Output the [X, Y] coordinate of the center of the cell containing the given text.  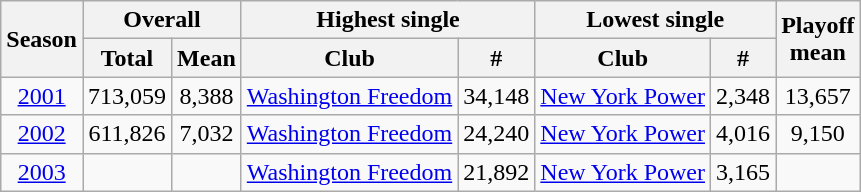
7,032 [207, 134]
3,165 [744, 172]
2001 [42, 96]
13,657 [818, 96]
Overall [162, 20]
4,016 [744, 134]
Season [42, 39]
9,150 [818, 134]
34,148 [496, 96]
2002 [42, 134]
Playoff mean [818, 39]
611,826 [126, 134]
Mean [207, 58]
713,059 [126, 96]
Highest single [388, 20]
2003 [42, 172]
21,892 [496, 172]
24,240 [496, 134]
Total [126, 58]
8,388 [207, 96]
Lowest single [656, 20]
2,348 [744, 96]
